Scan for the cell matching the given text and deliver its [x, y] coordinate at center. 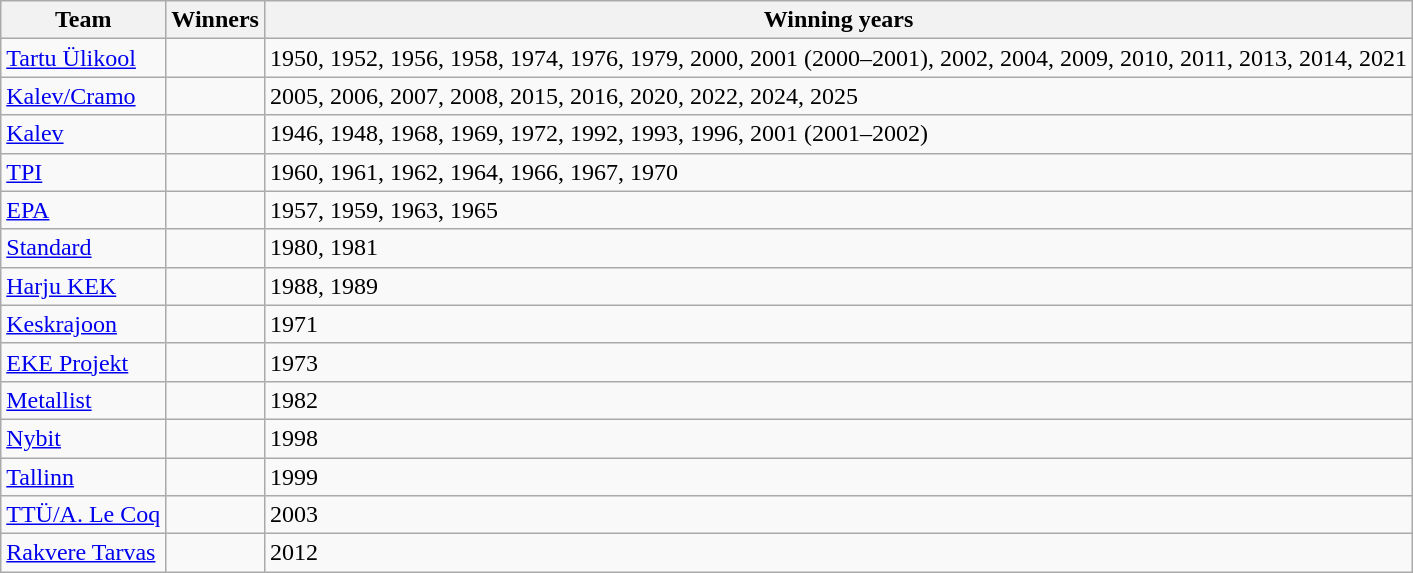
1950, 1952, 1956, 1958, 1974, 1976, 1979, 2000, 2001 (2000–2001), 2002, 2004, 2009, 2010, 2011, 2013, 2014, 2021 [838, 58]
1946, 1948, 1968, 1969, 1972, 1992, 1993, 1996, 2001 (2001–2002) [838, 134]
Tallinn [84, 477]
1960, 1961, 1962, 1964, 1966, 1967, 1970 [838, 172]
1998 [838, 438]
EPA [84, 210]
Kalev/Cramo [84, 96]
Rakvere Tarvas [84, 553]
2005, 2006, 2007, 2008, 2015, 2016, 2020, 2022, 2024, 2025 [838, 96]
TTÜ/A. Le Coq [84, 515]
2012 [838, 553]
1982 [838, 400]
1999 [838, 477]
2003 [838, 515]
1980, 1981 [838, 248]
Harju KEK [84, 286]
1957, 1959, 1963, 1965 [838, 210]
Kalev [84, 134]
Keskrajoon [84, 324]
EKE Projekt [84, 362]
TPI [84, 172]
Winning years [838, 20]
Standard [84, 248]
Tartu Ülikool [84, 58]
Team [84, 20]
1973 [838, 362]
Metallist [84, 400]
1988, 1989 [838, 286]
1971 [838, 324]
Winners [216, 20]
Nybit [84, 438]
